Detect which cell encompasses the target text, then output its [x, y] center coordinate. 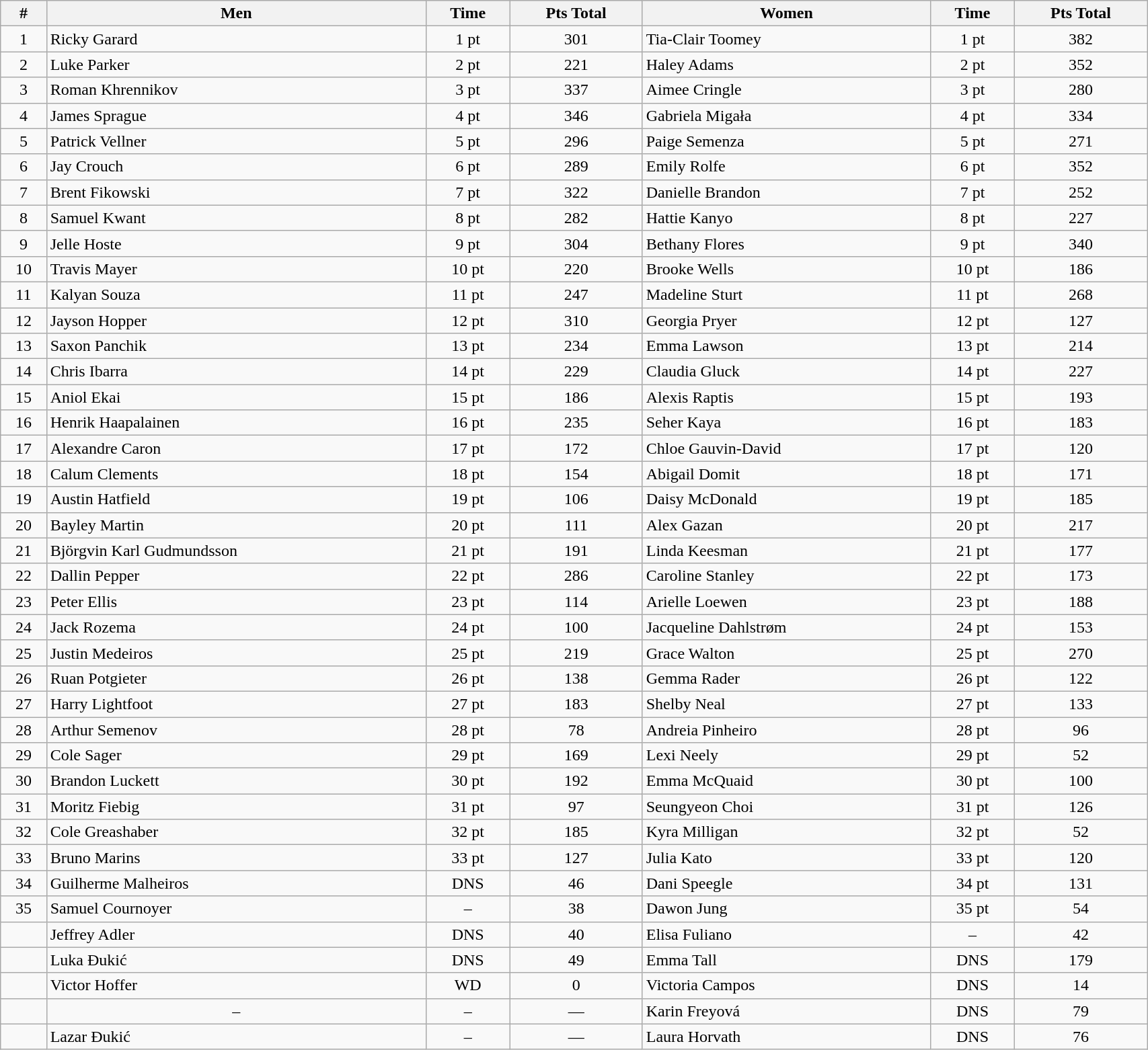
282 [576, 218]
97 [576, 807]
27 [24, 704]
252 [1080, 192]
Georgia Pryer [786, 321]
Travis Mayer [236, 269]
78 [576, 729]
138 [576, 678]
Jacqueline Dahlstrøm [786, 627]
Victoria Campos [786, 985]
Cole Sager [236, 756]
49 [576, 960]
191 [576, 551]
Dallin Pepper [236, 576]
Justin Medeiros [236, 653]
229 [576, 372]
Kalyan Souza [236, 294]
34 pt [972, 883]
22 [24, 576]
Alexis Raptis [786, 397]
3 [24, 90]
Abigail Domit [786, 474]
Hattie Kanyo [786, 218]
234 [576, 346]
Dani Speegle [786, 883]
Brooke Wells [786, 269]
1 [24, 39]
Brent Fikowski [236, 192]
2 [24, 65]
286 [576, 576]
154 [576, 474]
Austin Hatfield [236, 499]
Henrik Haapalainen [236, 423]
340 [1080, 243]
177 [1080, 551]
Samuel Cournoyer [236, 909]
16 [24, 423]
79 [1080, 1011]
Bayley Martin [236, 525]
96 [1080, 729]
235 [576, 423]
Aniol Ekai [236, 397]
6 [24, 167]
Haley Adams [786, 65]
Björgvin Karl Gudmundsson [236, 551]
310 [576, 321]
Jelle Hoste [236, 243]
Emma Lawson [786, 346]
8 [24, 218]
Gemma Rader [786, 678]
10 [24, 269]
19 [24, 499]
Luke Parker [236, 65]
Danielle Brandon [786, 192]
Harry Lightfoot [236, 704]
Gabriela Migała [786, 116]
171 [1080, 474]
172 [576, 448]
Kyra Milligan [786, 832]
304 [576, 243]
32 [24, 832]
280 [1080, 90]
131 [1080, 883]
Julia Kato [786, 858]
Men [236, 13]
13 [24, 346]
Claudia Gluck [786, 372]
James Sprague [236, 116]
Calum Clements [236, 474]
Moritz Fiebig [236, 807]
219 [576, 653]
18 [24, 474]
Karin Freyová [786, 1011]
4 [24, 116]
35 pt [972, 909]
9 [24, 243]
Grace Walton [786, 653]
Lexi Neely [786, 756]
Lazar Đukić [236, 1037]
Caroline Stanley [786, 576]
46 [576, 883]
270 [1080, 653]
17 [24, 448]
Victor Hoffer [236, 985]
382 [1080, 39]
Jeffrey Adler [236, 934]
Elisa Fuliano [786, 934]
Aimee Cringle [786, 90]
12 [24, 321]
Women [786, 13]
Ruan Potgieter [236, 678]
179 [1080, 960]
Tia-Clair Toomey [786, 39]
169 [576, 756]
38 [576, 909]
5 [24, 141]
Chloe Gauvin-David [786, 448]
Andreia Pinheiro [786, 729]
126 [1080, 807]
Seungyeon Choi [786, 807]
Paige Semenza [786, 141]
35 [24, 909]
322 [576, 192]
7 [24, 192]
25 [24, 653]
Bethany Flores [786, 243]
0 [576, 985]
# [24, 13]
214 [1080, 346]
Bruno Marins [236, 858]
Patrick Vellner [236, 141]
Alexandre Caron [236, 448]
106 [576, 499]
114 [576, 602]
111 [576, 525]
Jayson Hopper [236, 321]
296 [576, 141]
Dawon Jung [786, 909]
Guilherme Malheiros [236, 883]
28 [24, 729]
54 [1080, 909]
30 [24, 781]
173 [1080, 576]
WD [468, 985]
Emma McQuaid [786, 781]
217 [1080, 525]
21 [24, 551]
Emily Rolfe [786, 167]
Samuel Kwant [236, 218]
40 [576, 934]
15 [24, 397]
26 [24, 678]
Jack Rozema [236, 627]
Daisy McDonald [786, 499]
42 [1080, 934]
34 [24, 883]
Chris Ibarra [236, 372]
23 [24, 602]
301 [576, 39]
31 [24, 807]
193 [1080, 397]
Peter Ellis [236, 602]
122 [1080, 678]
Emma Tall [786, 960]
221 [576, 65]
271 [1080, 141]
Arthur Semenov [236, 729]
192 [576, 781]
Luka Đukić [236, 960]
Roman Khrennikov [236, 90]
268 [1080, 294]
133 [1080, 704]
29 [24, 756]
334 [1080, 116]
Linda Keesman [786, 551]
153 [1080, 627]
220 [576, 269]
Jay Crouch [236, 167]
11 [24, 294]
33 [24, 858]
76 [1080, 1037]
Saxon Panchik [236, 346]
20 [24, 525]
Arielle Loewen [786, 602]
346 [576, 116]
Laura Horvath [786, 1037]
289 [576, 167]
Cole Greashaber [236, 832]
Brandon Luckett [236, 781]
337 [576, 90]
Madeline Sturt [786, 294]
Ricky Garard [236, 39]
Shelby Neal [786, 704]
188 [1080, 602]
24 [24, 627]
Alex Gazan [786, 525]
Seher Kaya [786, 423]
247 [576, 294]
